Scan for the cell matching the given text and deliver its (x, y) coordinate at center. 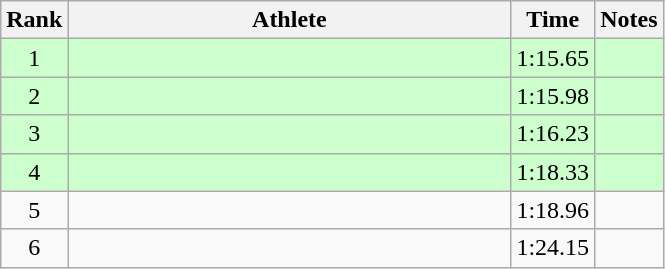
1:15.98 (553, 96)
Athlete (290, 20)
Notes (629, 20)
1:15.65 (553, 58)
5 (34, 210)
1 (34, 58)
1:18.96 (553, 210)
2 (34, 96)
1:24.15 (553, 248)
3 (34, 134)
1:18.33 (553, 172)
4 (34, 172)
Rank (34, 20)
1:16.23 (553, 134)
Time (553, 20)
6 (34, 248)
